Pinpoint the cell where the given text exists, returning its (x, y) midpoint coordinate. 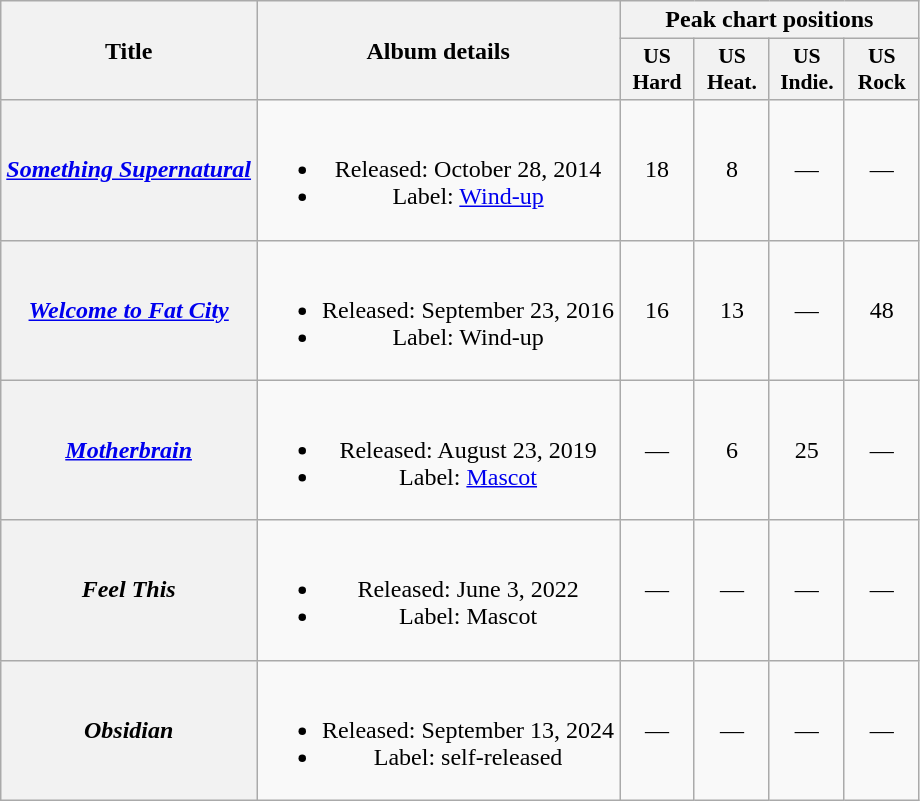
USHard (658, 70)
Released: September 13, 2024Label: self-released (438, 730)
Album details (438, 50)
Title (129, 50)
Something Supernatural (129, 170)
USRock (882, 70)
Welcome to Fat City (129, 310)
16 (658, 310)
Released: September 23, 2016Label: Wind-up (438, 310)
Feel This (129, 590)
Motherbrain (129, 450)
8 (732, 170)
25 (806, 450)
48 (882, 310)
6 (732, 450)
Obsidian (129, 730)
Released: June 3, 2022Label: Mascot (438, 590)
Peak chart positions (770, 20)
USHeat. (732, 70)
18 (658, 170)
Released: August 23, 2019Label: Mascot (438, 450)
Released: October 28, 2014Label: Wind-up (438, 170)
13 (732, 310)
USIndie. (806, 70)
